Find where the given text appears and provide that cell's center as (x, y) coordinate. 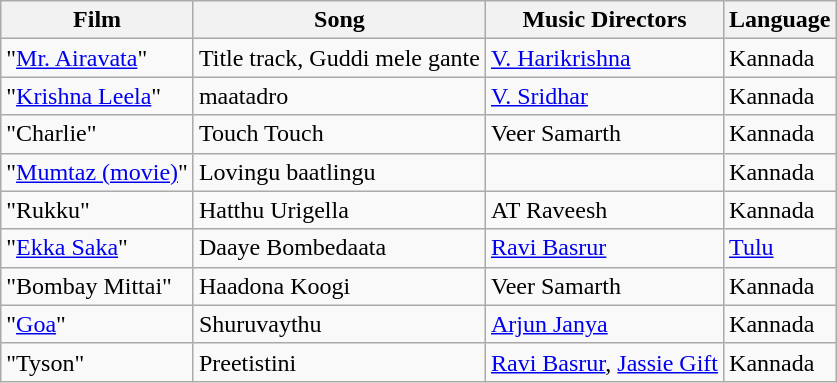
AT Raveesh (604, 210)
"Rukku" (98, 210)
V. Sridhar (604, 96)
Preetistini (339, 362)
V. Harikrishna (604, 58)
"Mumtaz (movie)" (98, 172)
"Goa" (98, 324)
"Bombay Mittai" (98, 286)
Haadona Koogi (339, 286)
Touch Touch (339, 134)
Film (98, 20)
"Krishna Leela" (98, 96)
Shuruvaythu (339, 324)
Music Directors (604, 20)
Daaye Bombedaata (339, 248)
Language (780, 20)
maatadro (339, 96)
Hatthu Urigella (339, 210)
Ravi Basrur, Jassie Gift (604, 362)
Title track, Guddi mele gante (339, 58)
Song (339, 20)
Arjun Janya (604, 324)
"Mr. Airavata" (98, 58)
"Ekka Saka" (98, 248)
Lovingu baatlingu (339, 172)
"Charlie" (98, 134)
"Tyson" (98, 362)
Ravi Basrur (604, 248)
Tulu (780, 248)
